Capture the cell that displays the provided text and extract its (X, Y) central coordinate. 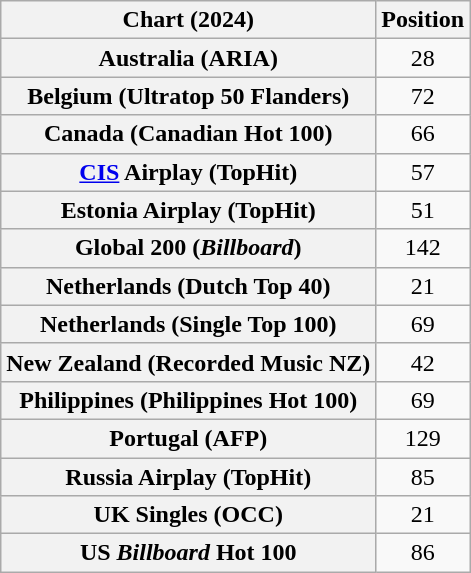
Philippines (Philippines Hot 100) (188, 400)
Canada (Canadian Hot 100) (188, 134)
86 (423, 553)
Netherlands (Single Top 100) (188, 324)
Portugal (AFP) (188, 438)
Australia (ARIA) (188, 58)
Netherlands (Dutch Top 40) (188, 286)
85 (423, 477)
28 (423, 58)
Position (423, 20)
UK Singles (OCC) (188, 515)
51 (423, 210)
72 (423, 96)
Estonia Airplay (TopHit) (188, 210)
129 (423, 438)
142 (423, 248)
Global 200 (Billboard) (188, 248)
Chart (2024) (188, 20)
US Billboard Hot 100 (188, 553)
New Zealand (Recorded Music NZ) (188, 362)
Belgium (Ultratop 50 Flanders) (188, 96)
CIS Airplay (TopHit) (188, 172)
Russia Airplay (TopHit) (188, 477)
42 (423, 362)
66 (423, 134)
57 (423, 172)
